Detect which cell encompasses the target text, then output its (X, Y) center coordinate. 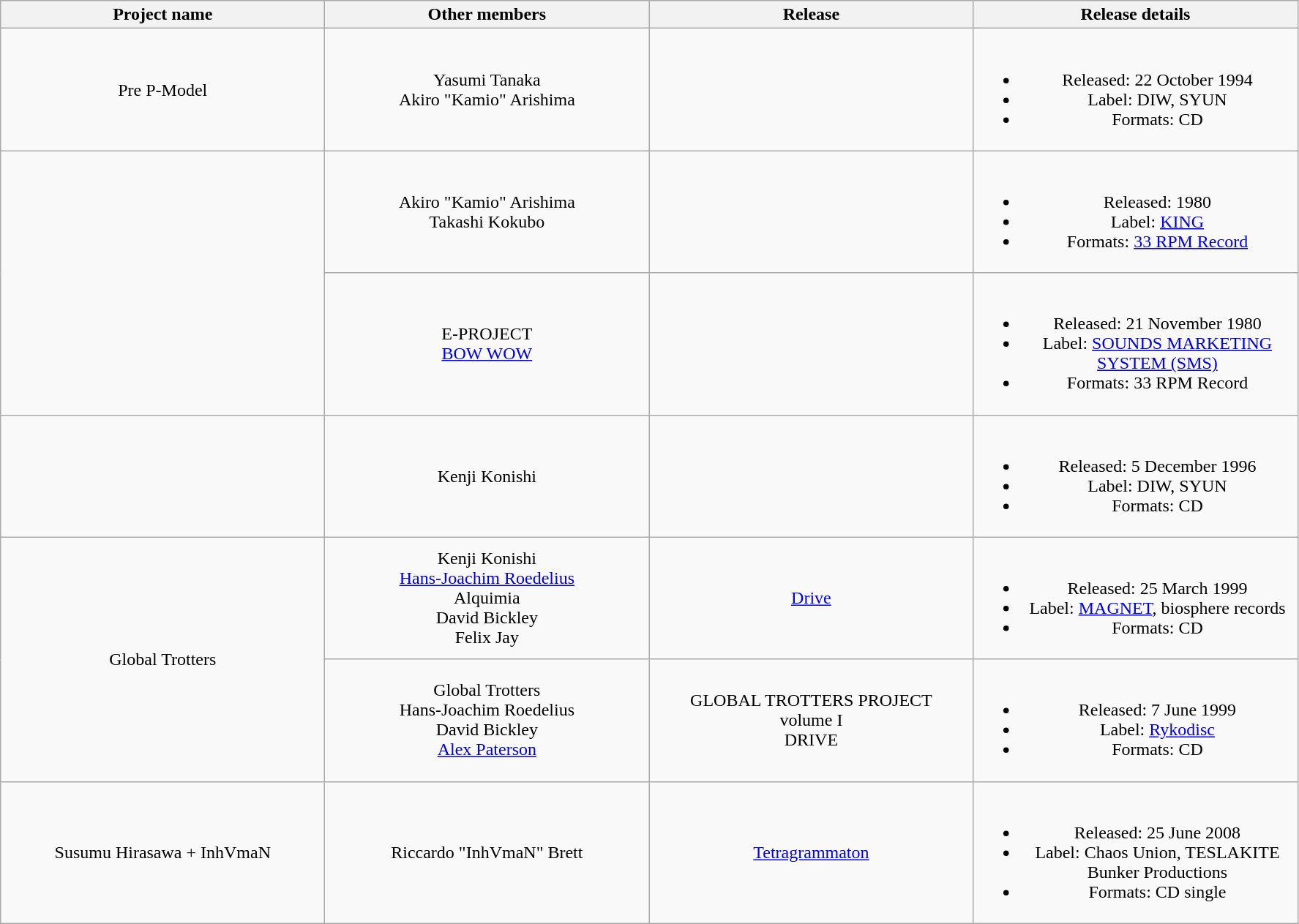
Global Trotters (162, 659)
Project name (162, 15)
Kenji KonishiHans-Joachim RoedeliusAlquimiaDavid BickleyFelix Jay (487, 598)
Released: 5 December 1996Label: DIW, SYUNFormats: CD (1136, 476)
E-PROJECTBOW WOW (487, 344)
Kenji Konishi (487, 476)
Released: 22 October 1994Label: DIW, SYUNFormats: CD (1136, 89)
Global TrottersHans-Joachim RoedeliusDavid BickleyAlex Paterson (487, 720)
Other members (487, 15)
Susumu Hirasawa + InhVmaN (162, 852)
Released: 25 June 2008 Label: Chaos Union, TESLAKITE Bunker Productions Formats: CD single (1136, 852)
Akiro "Kamio" ArishimaTakashi Kokubo (487, 212)
Release (811, 15)
Tetragrammaton (811, 852)
Yasumi TanakaAkiro "Kamio" Arishima (487, 89)
Released: 1980Label: KINGFormats: 33 RPM Record (1136, 212)
GLOBAL TROTTERS PROJECTvolume IDRIVE (811, 720)
Riccardo "InhVmaN" Brett (487, 852)
Released: 21 November 1980Label: SOUNDS MARKETING SYSTEM (SMS)Formats: 33 RPM Record (1136, 344)
Released: 25 March 1999Label: MAGNET, biosphere recordsFormats: CD (1136, 598)
Release details (1136, 15)
Released: 7 June 1999 Label: RykodiscFormats: CD (1136, 720)
Drive (811, 598)
Pre P-Model (162, 89)
